Provide the [x, y] coordinate of the cell's center where the given text is located.  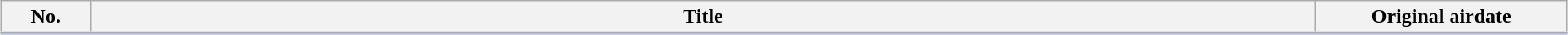
Title [703, 17]
No. [46, 17]
Original airdate [1441, 17]
